Extract the [x, y] coordinate from the center of the cell holding the provided text.  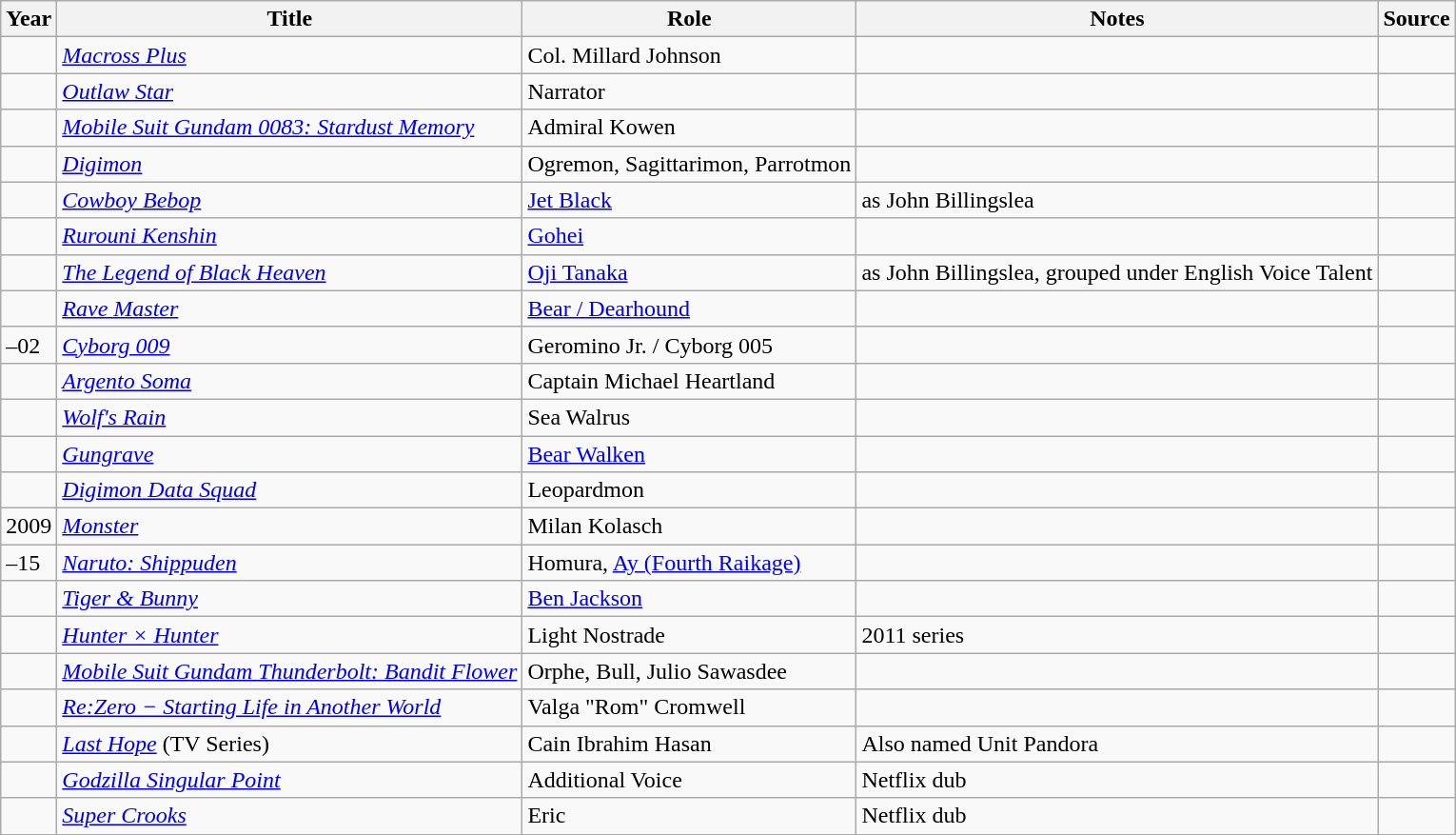
Homura, Ay (Fourth Raikage) [689, 563]
Admiral Kowen [689, 128]
Argento Soma [289, 381]
Outlaw Star [289, 91]
Sea Walrus [689, 417]
Title [289, 19]
2009 [29, 527]
Bear / Dearhound [689, 308]
as John Billingslea, grouped under English Voice Talent [1117, 272]
Monster [289, 527]
Eric [689, 816]
Re:Zero − Starting Life in Another World [289, 707]
Godzilla Singular Point [289, 780]
Narrator [689, 91]
Cyborg 009 [289, 345]
Also named Unit Pandora [1117, 744]
Geromino Jr. / Cyborg 005 [689, 345]
Additional Voice [689, 780]
Bear Walken [689, 454]
Light Nostrade [689, 635]
Super Crooks [289, 816]
Valga "Rom" Cromwell [689, 707]
Captain Michael Heartland [689, 381]
Rurouni Kenshin [289, 236]
Year [29, 19]
Source [1416, 19]
Leopardmon [689, 490]
Cowboy Bebop [289, 200]
Gohei [689, 236]
Mobile Suit Gundam 0083: Stardust Memory [289, 128]
Rave Master [289, 308]
Wolf's Rain [289, 417]
Hunter × Hunter [289, 635]
2011 series [1117, 635]
Tiger & Bunny [289, 599]
Naruto: Shippuden [289, 563]
Macross Plus [289, 55]
Cain Ibrahim Hasan [689, 744]
–15 [29, 563]
Digimon Data Squad [289, 490]
Digimon [289, 164]
Milan Kolasch [689, 527]
Mobile Suit Gundam Thunderbolt: Bandit Flower [289, 671]
The Legend of Black Heaven [289, 272]
Oji Tanaka [689, 272]
–02 [29, 345]
Col. Millard Johnson [689, 55]
Gungrave [289, 454]
Ogremon, Sagittarimon, Parrotmon [689, 164]
Notes [1117, 19]
as John Billingslea [1117, 200]
Last Hope (TV Series) [289, 744]
Ben Jackson [689, 599]
Orphe, Bull, Julio Sawasdee [689, 671]
Jet Black [689, 200]
Role [689, 19]
